Output the (X, Y) coordinate of the center of the cell containing the given text.  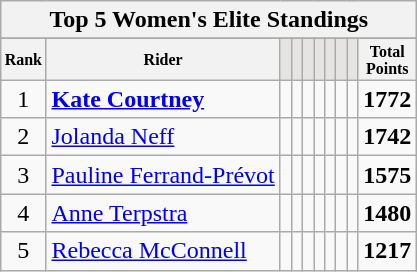
Rider (163, 60)
4 (24, 213)
1742 (388, 137)
5 (24, 251)
Anne Terpstra (163, 213)
2 (24, 137)
1217 (388, 251)
Rank (24, 60)
3 (24, 175)
Pauline Ferrand-Prévot (163, 175)
1480 (388, 213)
1575 (388, 175)
Rebecca McConnell (163, 251)
Jolanda Neff (163, 137)
TotalPoints (388, 60)
Kate Courtney (163, 99)
1 (24, 99)
Top 5 Women's Elite Standings (209, 20)
1772 (388, 99)
